Provide the [x, y] coordinate of the cell's center where the given text is located.  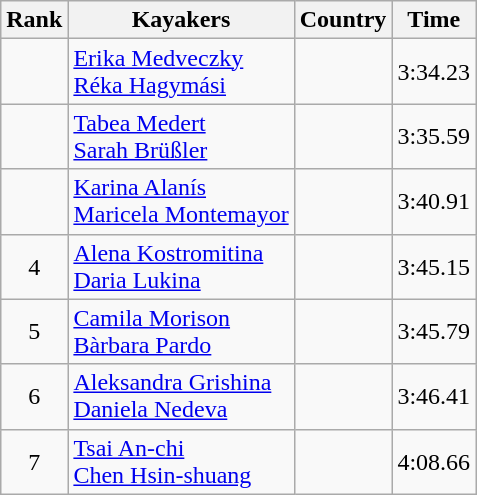
Country [343, 20]
4 [34, 266]
Karina AlanísMaricela Montemayor [181, 202]
3:34.23 [434, 72]
Tsai An-chiChen Hsin-shuang [181, 462]
7 [34, 462]
3:45.79 [434, 332]
4:08.66 [434, 462]
Camila MorisonBàrbara Pardo [181, 332]
Erika MedveczkyRéka Hagymási [181, 72]
Kayakers [181, 20]
5 [34, 332]
Rank [34, 20]
3:35.59 [434, 136]
Time [434, 20]
Alena KostromitinaDaria Lukina [181, 266]
3:40.91 [434, 202]
6 [34, 396]
Tabea MedertSarah Brüßler [181, 136]
3:46.41 [434, 396]
Aleksandra GrishinaDaniela Nedeva [181, 396]
3:45.15 [434, 266]
